Find where the given text appears and provide that cell's center as (X, Y) coordinate. 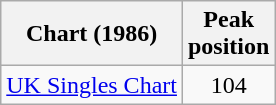
Peakposition (228, 34)
UK Singles Chart (92, 85)
Chart (1986) (92, 34)
104 (228, 85)
